Find where the given text appears and provide that cell's center as [x, y] coordinate. 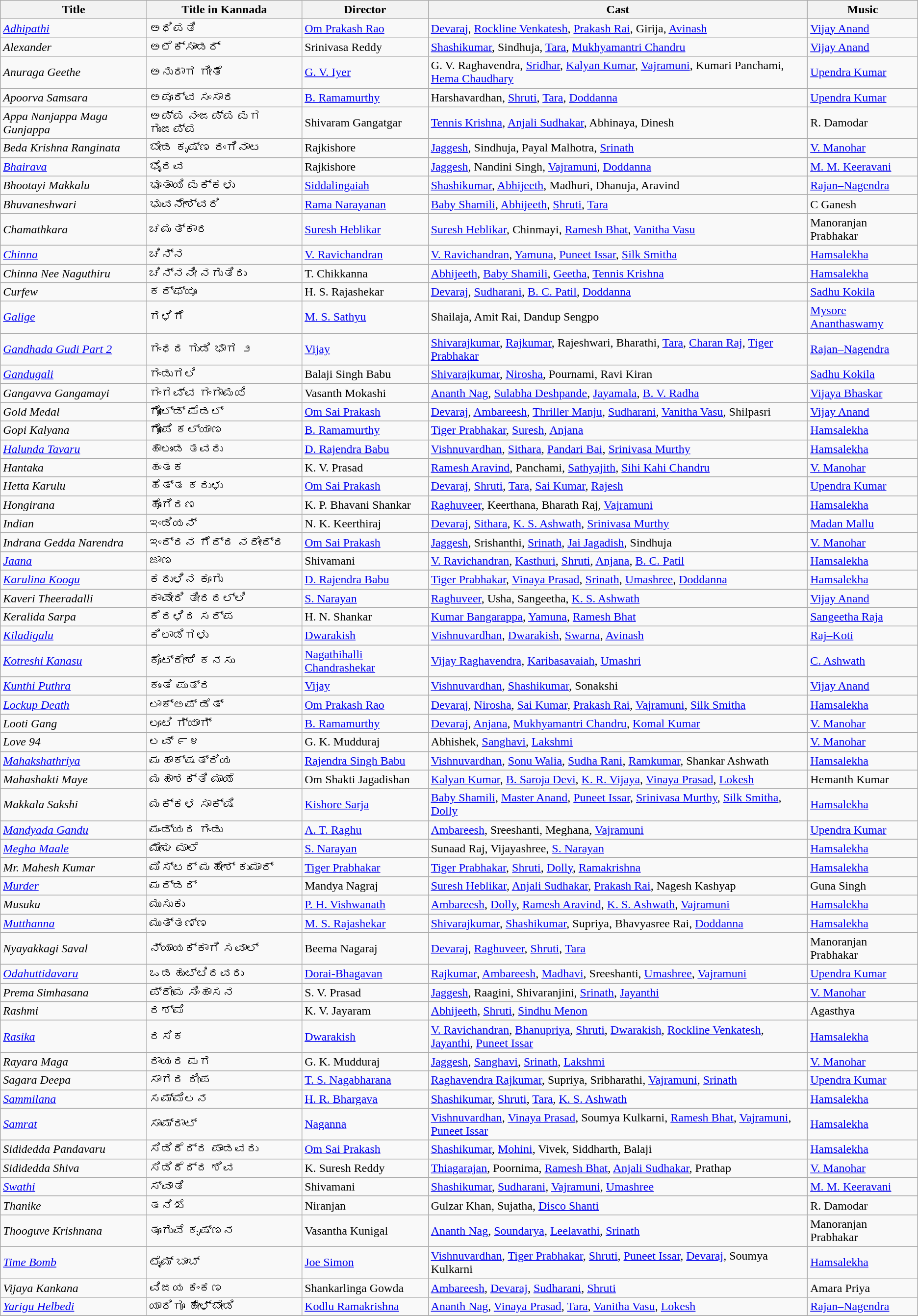
Beema Nagaraj [365, 949]
Mahashakti Maye [74, 779]
V. Ravichandran, Kasthuri, Shruti, Anjana, B. C. Patil [618, 561]
Shivarajkumar, Nirosha, Pournami, Ravi Kiran [618, 374]
M. S. Rajashekar [365, 923]
ಮಹಾಕ್ಷತ್ರಿಯ [225, 761]
Mr. Mahesh Kumar [74, 867]
Niranjan [365, 1205]
ಸಮ್ಮಿಲನ [225, 1099]
Love 94 [74, 742]
Shashikumar, Abhijeeth, Madhuri, Dhanuja, Aravind [618, 185]
Raghuveer, Usha, Sangeetha, K. S. Ashwath [618, 598]
ಗೋಪಿ ಕಲ್ಯಾಣ [225, 430]
ತನಿಖೆ [225, 1205]
ಮಹಾಶಕ್ತಿ ಮಾಯೆ [225, 779]
Sunaad Raj, Vijayashree, S. Narayan [618, 848]
Thiagarajan, Poornima, Ramesh Bhat, Anjali Sudhakar, Prathap [618, 1168]
ಸ್ವಾತಿ [225, 1187]
H. N. Shankar [365, 617]
ಸಾಮ್ರಾಟ್ [225, 1124]
Vijaya Kankana [74, 1288]
Bhootayi Makkalu [74, 185]
K. V. Prasad [365, 468]
Chinna [74, 254]
ಸಿಡಿದೆದ್ದ ಶಿವ [225, 1168]
ಸಾಗರ ದೀಪ [225, 1080]
Swathi [74, 1187]
Kodlu Ramakrishna [365, 1307]
ಲವ್ ೯೪ [225, 742]
Anuraga Geethe [74, 73]
Devaraj, Anjana, Mukhyamantri Chandru, Komal Kumar [618, 723]
Music [863, 10]
Ananth Nag, Vinaya Prasad, Tara, Vanitha Vasu, Lokesh [618, 1307]
Devaraj, Nirosha, Sai Kumar, Prakash Rai, Vajramuni, Silk Smitha [618, 705]
Alexander [74, 47]
Indrana Gedda Narendra [74, 542]
Raghavendra Rajkumar, Supriya, Sribharathi, Vajramuni, Srinath [618, 1080]
ಮುಸುಕು [225, 904]
ಗಳಿಗೆ [225, 318]
Looti Gang [74, 723]
Mysore Ananthaswamy [863, 318]
ಬೇಡ ಕೃಷ್ಣ ರಂಗಿನಾಟ [225, 148]
K. P. Bhavani Shankar [365, 505]
Sididedda Shiva [74, 1168]
Title [74, 10]
Rama Narayanan [365, 204]
ತೂಗುವೆ ಕೃಷ್ಣನ [225, 1230]
ಕರುಳಿನ ಕೂಗು [225, 579]
Hemanth Kumar [863, 779]
Odahuttidavaru [74, 974]
Lockup Death [74, 705]
ಹಾಲುಂಡ ತವರು [225, 449]
Vishnuvardhan, Sithara, Pandari Bai, Srinivasa Murthy [618, 449]
Rajkumar, Ambareesh, Madhavi, Sreeshanti, Umashree, Vajramuni [618, 974]
Mandyada Gandu [74, 830]
ಕರ್ಫ್ಯೂ [225, 292]
Suresh Heblikar, Chinmayi, Ramesh Bhat, Vanitha Vasu [618, 229]
Karulina Koogu [74, 579]
ರಶ್ಮಿ [225, 1011]
Abhijeeth, Baby Shamili, Geetha, Tennis Krishna [618, 273]
Tennis Krishna, Anjali Sudhakar, Abhinaya, Dinesh [618, 123]
Title in Kannada [225, 10]
Appa Nanjappa Maga Gunjappa [74, 123]
Musuku [74, 904]
ಚಿನ್ನನೀ ನಗುತಿರು [225, 273]
Tiger Prabhakar, Suresh, Anjana [618, 430]
ಅಪೂರ್ವ ಸಂಸಾರ [225, 98]
ಲಾಕ್ಅಪ್ ಡೆತ್ [225, 705]
Kumar Bangarappa, Yamuna, Ramesh Bhat [618, 617]
Shashikumar, Mohini, Vivek, Siddharth, Balaji [618, 1149]
ಇಂಡಿಯನ್ [225, 523]
Madan Mallu [863, 523]
ಒಡಹುಟ್ಟಿದವರು [225, 974]
Gandugali [74, 374]
Jaggesh, Raagini, Shivaranjini, Srinath, Jayanthi [618, 993]
C Ganesh [863, 204]
Mutthanna [74, 923]
Vijay Raghavendra, Karibasavaiah, Umashri [618, 661]
S. V. Prasad [365, 993]
Shivarajkumar, Rajkumar, Rajeshwari, Bharathi, Tara, Charan Raj, Tiger Prabhakar [618, 349]
Keralida Sarpa [74, 617]
Kotreshi Kanasu [74, 661]
Joe Simon [365, 1263]
ಅಲೆಕ್ಸಾಂಡರ್ [225, 47]
Sagara Deepa [74, 1080]
Makkala Sakshi [74, 805]
Gulzar Khan, Sujatha, Disco Shanti [618, 1205]
ಭೂತಾಯಿ ಮಕ್ಕಳು [225, 185]
Beda Krishna Ranginata [74, 148]
Curfew [74, 292]
Om Shakti Jagadishan [365, 779]
Shailaja, Amit Rai, Dandup Sengpo [618, 318]
Ananth Nag, Soundarya, Leelavathi, Srinath [618, 1230]
N. K. Keerthiraj [365, 523]
Shashikumar, Sindhuja, Tara, Mukhyamantri Chandru [618, 47]
Devaraj, Shruti, Tara, Sai Kumar, Rajesh [618, 486]
ಪ್ರೇಮ ಸಿಂಹಾಸನ [225, 993]
Naganna [365, 1124]
Suresh Heblikar [365, 229]
Shashikumar, Shruti, Tara, K. S. Ashwath [618, 1099]
Devaraj, Ambareesh, Thriller Manju, Sudharani, Vanitha Vasu, Shilpasri [618, 412]
ಗಂಡುಗಲಿ [225, 374]
Shashikumar, Sudharani, Vajramuni, Umashree [618, 1187]
Raghuveer, Keerthana, Bharath Raj, Vajramuni [618, 505]
Ambareesh, Sreeshanti, Meghana, Vajramuni [618, 830]
Galige [74, 318]
Megha Maale [74, 848]
Gandhada Gudi Part 2 [74, 349]
Tiger Prabhakar, Vinaya Prasad, Srinath, Umashree, Doddanna [618, 579]
Time Bomb [74, 1263]
ಕುಂತಿ ಪುತ್ರ [225, 686]
Vishnuvardhan, Tiger Prabhakar, Shruti, Puneet Issar, Devaraj, Soumya Kulkarni [618, 1263]
Suresh Heblikar, Anjali Sudhakar, Prakash Rai, Nagesh Kashyap [618, 886]
ಮಂಡ್ಯದ ಗಂಡು [225, 830]
ಗಂಗವ್ವ ಗಂಗಾಮಯಿ [225, 393]
Indian [74, 523]
ರಸಿಕ [225, 1036]
ಗೋಲ್ಡ್ ಮೆಡಲ್ [225, 412]
Rajendra Singh Babu [365, 761]
Thanike [74, 1205]
Hetta Karulu [74, 486]
Kalyan Kumar, B. Saroja Devi, K. R. Vijaya, Vinaya Prasad, Lokesh [618, 779]
K. Suresh Reddy [365, 1168]
Chinna Nee Naguthiru [74, 273]
Ananth Nag, Sulabha Deshpande, Jayamala, B. V. Radha [618, 393]
Kishore Sarja [365, 805]
Kaveri Theeradalli [74, 598]
Siddalingaiah [365, 185]
Chamathkara [74, 229]
Shivaram Gangatgar [365, 123]
Vasanth Mokashi [365, 393]
Vijaya Bhaskar [863, 393]
Devaraj, Raghuveer, Shruti, Tara [618, 949]
Cast [618, 10]
Gold Medal [74, 412]
ಅನುರಾಗ ಗೀತೆ [225, 73]
ಮಕ್ಕಳ ಸಾಕ್ಷಿ [225, 805]
Shankarlinga Gowda [365, 1288]
ರಾಯರ ಮಗ [225, 1062]
ಸಿಡಿದೆದ್ದ ಪಾಂಡವರು [225, 1149]
Jaana [74, 561]
ಕೆರಳಿದ ಸರ್ಪ [225, 617]
Ramesh Aravind, Panchami, Sathyajith, Sihi Kahi Chandru [618, 468]
Hongirana [74, 505]
Ambareesh, Devaraj, Sudharani, Shruti [618, 1288]
ಚಮತ್ಕಾರ [225, 229]
C. Ashwath [863, 661]
ಕಿಲಾಡಿಗಳು [225, 636]
P. H. Vishwanath [365, 904]
ಲೂಟಿ ಗ್ಯಾಂಗ್ [225, 723]
Vishnuvardhan, Vinaya Prasad, Soumya Kulkarni, Ramesh Bhat, Vajramuni, Puneet Issar [618, 1124]
H. S. Rajashekar [365, 292]
M. S. Sathyu [365, 318]
ಭುವನೇಶ್ವರಿ [225, 204]
Dorai-Bhagavan [365, 974]
Kiladigalu [74, 636]
H. R. Bhargava [365, 1099]
Murder [74, 886]
V. Ravichandran, Yamuna, Puneet Issar, Silk Smitha [618, 254]
Apoorva Samsara [74, 98]
Jaggesh, Srishanthi, Srinath, Jai Jagadish, Sindhuja [618, 542]
Amara Priya [863, 1288]
Guna Singh [863, 886]
Bhuvaneshwari [74, 204]
A. T. Raghu [365, 830]
Director [365, 10]
Baby Shamili, Abhijeeth, Shruti, Tara [618, 204]
V. Ravichandran [365, 254]
Vasantha Kunigal [365, 1230]
Sididedda Pandavaru [74, 1149]
Mahakshathriya [74, 761]
Tiger Prabhakar, Shruti, Dolly, Ramakrishna [618, 867]
K. V. Jayaram [365, 1011]
Harshavardhan, Shruti, Tara, Doddanna [618, 98]
Halunda Tavaru [74, 449]
ಅಧಿಪತಿ [225, 28]
ಮರ್ಡರ್ [225, 886]
Agasthya [863, 1011]
Srinivasa Reddy [365, 47]
Devaraj, Sithara, K. S. Ashwath, Srinivasa Murthy [618, 523]
Raj–Koti [863, 636]
Nyayakkagi Saval [74, 949]
Jaggesh, Nandini Singh, Vajramuni, Doddanna [618, 167]
Yarigu Helbedi [74, 1307]
Tiger Prabhakar [365, 867]
Rashmi [74, 1011]
Jaggesh, Sanghavi, Srinath, Lakshmi [618, 1062]
Sammilana [74, 1099]
Balaji Singh Babu [365, 374]
Vishnuvardhan, Sonu Walia, Sudha Rani, Ramkumar, Shankar Ashwath [618, 761]
ಹಂತಕ [225, 468]
V. Ravichandran, Bhanupriya, Shruti, Dwarakish, Rockline Venkatesh, Jayanthi, Puneet Issar [618, 1036]
Vishnuvardhan, Shashikumar, Sonakshi [618, 686]
ಚಿನ್ನ [225, 254]
Kunthi Puthra [74, 686]
Devaraj, Rockline Venkatesh, Prakash Rai, Girija, Avinash [618, 28]
Gopi Kalyana [74, 430]
G. V. Raghavendra, Sridhar, Kalyan Kumar, Vajramuni, Kumari Panchami, Hema Chaudhary [618, 73]
Bhairava [74, 167]
Prema Simhasana [74, 993]
Mandya Nagraj [365, 886]
ನ್ಯಾಯಕ್ಕಾಗಿ ಸವಾಲ್ [225, 949]
ಕಾವೇರಿ ತೀರದಲ್ಲಿ [225, 598]
Rayara Maga [74, 1062]
Sangeetha Raja [863, 617]
Nagathihalli Chandrashekar [365, 661]
Baby Shamili, Master Anand, Puneet Issar, Srinivasa Murthy, Silk Smitha, Dolly [618, 805]
ಭೈರವ [225, 167]
ಮುತ್ತಣ್ಣ [225, 923]
Hantaka [74, 468]
ವಿಜಯ ಕಂಕಣ [225, 1288]
ಮಿಸ್ಟರ್ ಮಹೇಶ್ ಕುಮಾರ್ [225, 867]
ಟೈಮ್ ಬಾಂಬ್ [225, 1263]
Thooguve Krishnana [74, 1230]
ಜಾಣ [225, 561]
ಹೆತ್ತ ಕರುಳು [225, 486]
Shivarajkumar, Shashikumar, Supriya, Bhavyasree Rai, Doddanna [618, 923]
ಕೊಟ್ರೇಶಿ ಕನಸು [225, 661]
Samrat [74, 1124]
Ambareesh, Dolly, Ramesh Aravind, K. S. Ashwath, Vajramuni [618, 904]
ಅಪ್ಪ ನಂಜಪ್ಪ ಮಗ ಗುಂಜಪ್ಪ [225, 123]
T. Chikkanna [365, 273]
ಇಂದ್ರನ ಗೆದ್ದ ನರೇಂದ್ರ [225, 542]
Adhipathi [74, 28]
Gangavva Gangamayi [74, 393]
Rasika [74, 1036]
ಹೊಂಗಿರಣ [225, 505]
Vishnuvardhan, Dwarakish, Swarna, Avinash [618, 636]
Devaraj, Sudharani, B. C. Patil, Doddanna [618, 292]
Jaggesh, Sindhuja, Payal Malhotra, Srinath [618, 148]
ಮೇಘ ಮಾಲೆ [225, 848]
ಯಾರಿಗೂ ಹೇಳ್ಬೇಡಿ [225, 1307]
ಗಂಧದ ಗುಡಿ ಭಾಗ ೨ [225, 349]
Abhishek, Sanghavi, Lakshmi [618, 742]
Abhijeeth, Shruti, Sindhu Menon [618, 1011]
T. S. Nagabharana [365, 1080]
G. V. Iyer [365, 73]
